Extract the (X, Y) coordinate from the center of the cell holding the provided text.  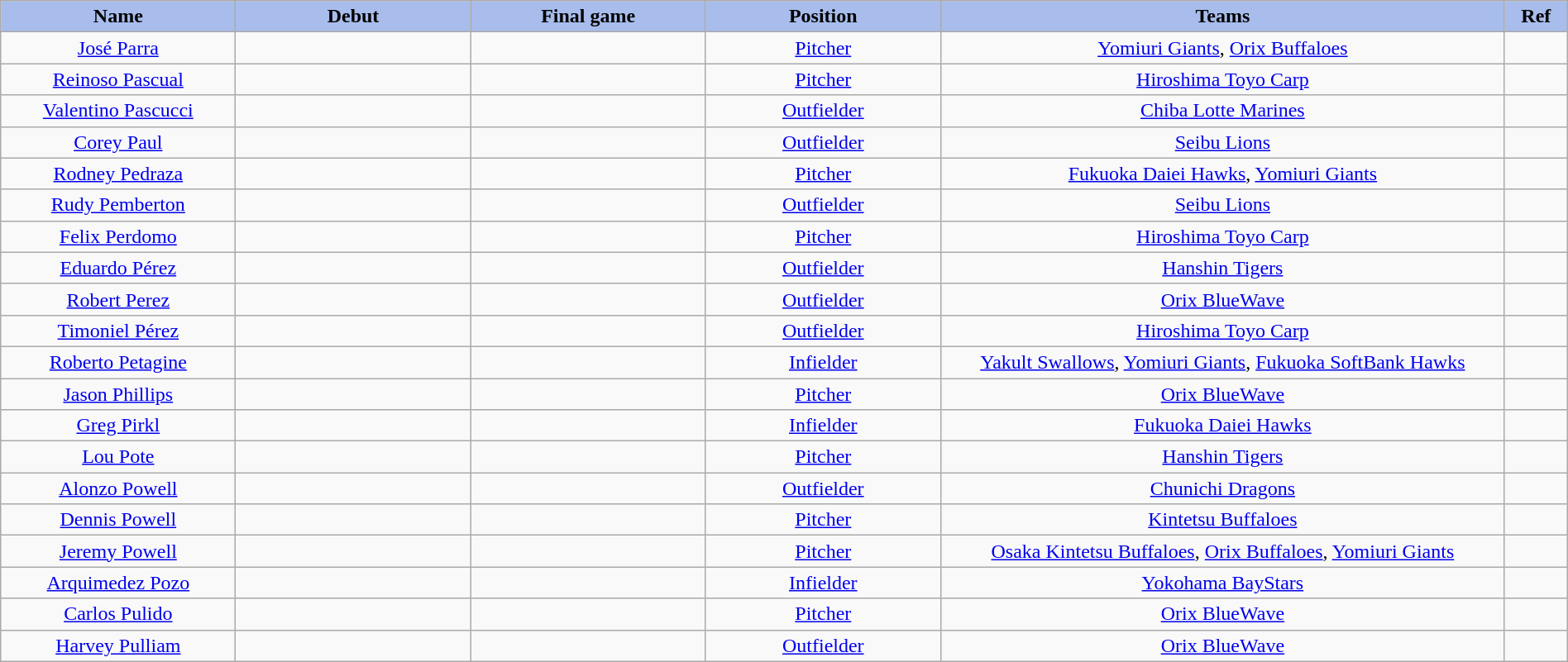
Teams (1222, 17)
Name (118, 17)
Valentino Pascucci (118, 111)
Robert Perez (118, 299)
Harvey Pulliam (118, 645)
Yomiuri Giants, Orix Buffaloes (1222, 48)
José Parra (118, 48)
Chiba Lotte Marines (1222, 111)
Position (823, 17)
Jeremy Powell (118, 551)
Osaka Kintetsu Buffaloes, Orix Buffaloes, Yomiuri Giants (1222, 551)
Rudy Pemberton (118, 205)
Jason Phillips (118, 394)
Felix Perdomo (118, 236)
Lou Pote (118, 457)
Timoniel Pérez (118, 331)
Dennis Powell (118, 520)
Chunichi Dragons (1222, 488)
Corey Paul (118, 142)
Final game (588, 17)
Ref (1536, 17)
Eduardo Pérez (118, 268)
Reinoso Pascual (118, 79)
Yakult Swallows, Yomiuri Giants, Fukuoka SoftBank Hawks (1222, 362)
Kintetsu Buffaloes (1222, 520)
Fukuoka Daiei Hawks, Yomiuri Giants (1222, 174)
Roberto Petagine (118, 362)
Yokohama BayStars (1222, 583)
Debut (353, 17)
Arquimedez Pozo (118, 583)
Greg Pirkl (118, 426)
Rodney Pedraza (118, 174)
Alonzo Powell (118, 488)
Carlos Pulido (118, 614)
Fukuoka Daiei Hawks (1222, 426)
